Pinpoint the cell where the given text exists, returning its [X, Y] midpoint coordinate. 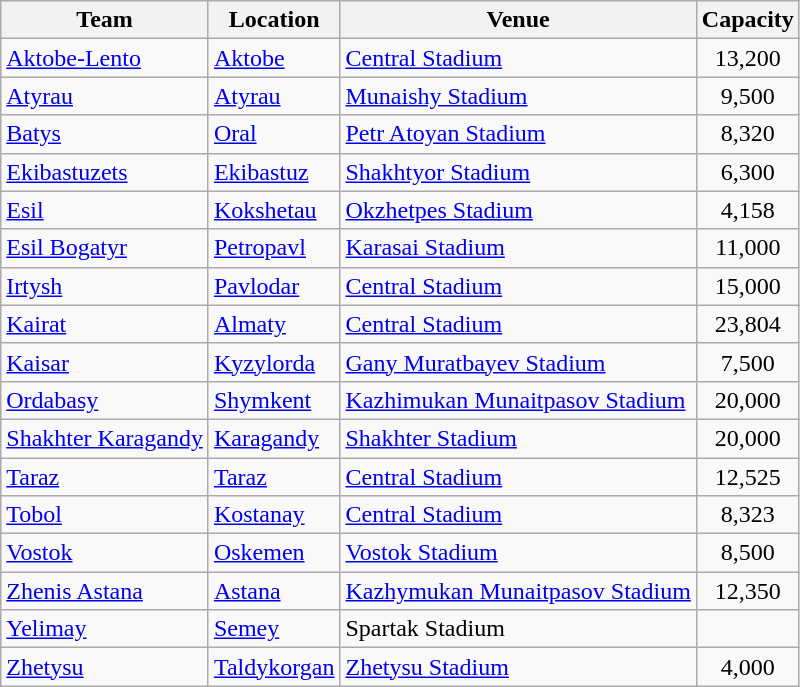
Shakhter Stadium [518, 438]
Kairat [105, 324]
Zhetysu Stadium [518, 667]
Oskemen [274, 553]
4,158 [748, 210]
Kazhymukan Munaitpasov Stadium [518, 591]
Aktobe-Lento [105, 58]
Shakhter Karagandy [105, 438]
Karasai Stadium [518, 248]
8,320 [748, 134]
Kazhimukan Munaitpasov Stadium [518, 400]
Spartak Stadium [518, 629]
Team [105, 20]
Aktobe [274, 58]
Venue [518, 20]
Kyzylorda [274, 362]
Kokshetau [274, 210]
Ekibastuzets [105, 172]
Esil Bogatyr [105, 248]
Kostanay [274, 515]
Okzhetpes Stadium [518, 210]
Tobol [105, 515]
Almaty [274, 324]
4,000 [748, 667]
Oral [274, 134]
Vostok [105, 553]
Shakhtyor Stadium [518, 172]
Zhetysu [105, 667]
Irtysh [105, 286]
15,000 [748, 286]
8,500 [748, 553]
Pavlodar [274, 286]
Taldykorgan [274, 667]
8,323 [748, 515]
12,350 [748, 591]
Karagandy [274, 438]
Vostok Stadium [518, 553]
12,525 [748, 477]
6,300 [748, 172]
7,500 [748, 362]
Petropavl [274, 248]
Esil [105, 210]
Ekibastuz [274, 172]
Shymkent [274, 400]
Location [274, 20]
9,500 [748, 96]
Capacity [748, 20]
Kaisar [105, 362]
Munaishy Stadium [518, 96]
Ordabasy [105, 400]
Semey [274, 629]
Astana [274, 591]
Zhenis Astana [105, 591]
Batys [105, 134]
23,804 [748, 324]
Gany Muratbayev Stadium [518, 362]
Yelimay [105, 629]
13,200 [748, 58]
Petr Atoyan Stadium [518, 134]
11,000 [748, 248]
